Find where the given text appears and provide that cell's center as (x, y) coordinate. 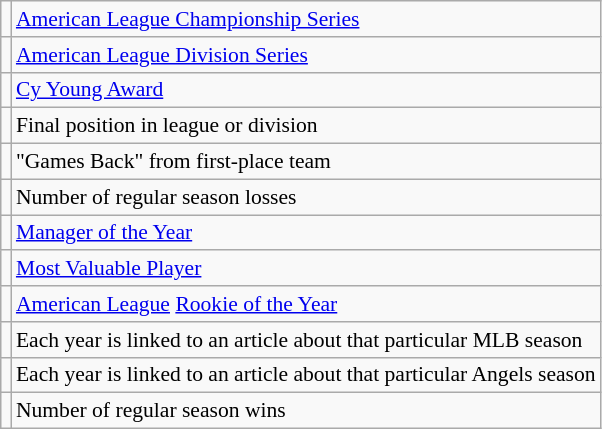
Final position in league or division (306, 126)
American League Division Series (306, 55)
Each year is linked to an article about that particular MLB season (306, 340)
"Games Back" from first-place team (306, 162)
American League Rookie of the Year (306, 304)
Number of regular season wins (306, 411)
Cy Young Award (306, 90)
Each year is linked to an article about that particular Angels season (306, 375)
Most Valuable Player (306, 269)
Number of regular season losses (306, 197)
Manager of the Year (306, 233)
American League Championship Series (306, 19)
